Determine the (X, Y) coordinate at the center of the cell enclosing the given text.  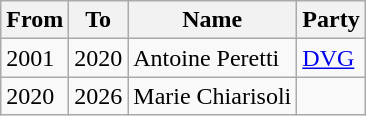
Party (331, 20)
Name (212, 20)
2026 (98, 96)
From (35, 20)
Marie Chiarisoli (212, 96)
2001 (35, 58)
To (98, 20)
Antoine Peretti (212, 58)
DVG (331, 58)
